Return (X, Y) of the center of cell containing provided text 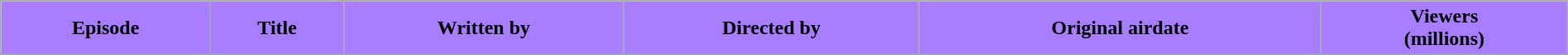
Title (278, 28)
Viewers(millions) (1444, 28)
Episode (106, 28)
Original airdate (1120, 28)
Directed by (771, 28)
Written by (485, 28)
